Determine the (X, Y) coordinate at the center of the cell enclosing the given text.  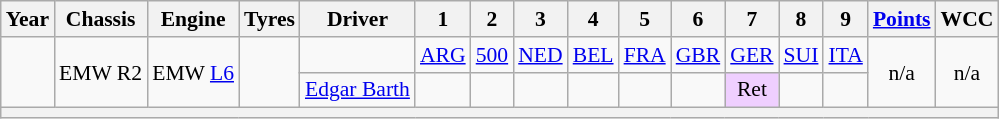
3 (540, 19)
Points (902, 19)
GBR (698, 55)
500 (492, 55)
Chassis (100, 19)
Ret (752, 90)
BEL (594, 55)
4 (594, 19)
5 (645, 19)
6 (698, 19)
Driver (358, 19)
8 (802, 19)
1 (443, 19)
Engine (193, 19)
Year (28, 19)
SUI (802, 55)
ITA (845, 55)
ARG (443, 55)
WCC (968, 19)
7 (752, 19)
EMW L6 (193, 72)
FRA (645, 55)
NED (540, 55)
Tyres (270, 19)
Edgar Barth (358, 90)
EMW R2 (100, 72)
9 (845, 19)
2 (492, 19)
GER (752, 55)
